From the cell containing the given text, extract its center point as (X, Y) coordinate. 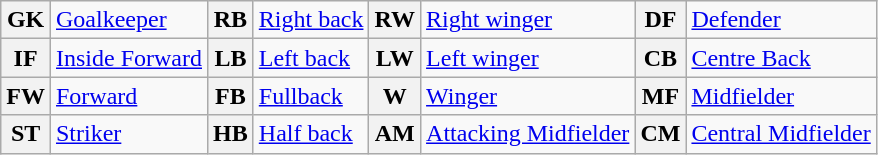
W (395, 96)
Left winger (528, 58)
Winger (528, 96)
GK (26, 20)
ST (26, 134)
CM (660, 134)
RW (395, 20)
Fullback (311, 96)
LW (395, 58)
Inside Forward (128, 58)
CB (660, 58)
HB (231, 134)
FB (231, 96)
Attacking Midfielder (528, 134)
Centre Back (781, 58)
DF (660, 20)
Right back (311, 20)
IF (26, 58)
Right winger (528, 20)
Goalkeeper (128, 20)
Midfielder (781, 96)
Half back (311, 134)
AM (395, 134)
Defender (781, 20)
FW (26, 96)
MF (660, 96)
Left back (311, 58)
RB (231, 20)
LB (231, 58)
Striker (128, 134)
Central Midfielder (781, 134)
Forward (128, 96)
